Find where the given text appears and provide that cell's center as [x, y] coordinate. 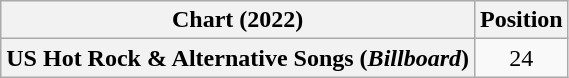
24 [521, 58]
Chart (2022) [238, 20]
US Hot Rock & Alternative Songs (Billboard) [238, 58]
Position [521, 20]
